Extract the [x, y] coordinate from the center of the cell holding the provided text.  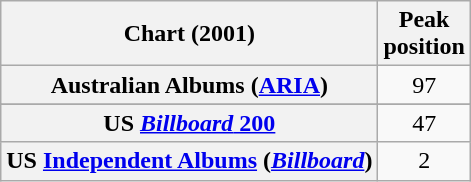
Chart (2001) [190, 34]
Australian Albums (ARIA) [190, 85]
US Independent Albums (Billboard) [190, 161]
US Billboard 200 [190, 123]
2 [424, 161]
47 [424, 123]
Peakposition [424, 34]
97 [424, 85]
